Search for the cell housing the specified text and yield its [x, y] center coordinate. 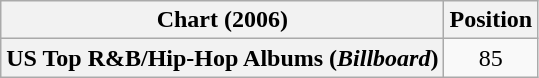
85 [491, 58]
Position [491, 20]
Chart (2006) [222, 20]
US Top R&B/Hip-Hop Albums (Billboard) [222, 58]
